Identify which cell holds the provided text, then report its (x, y) central coordinate. 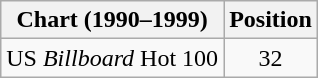
Chart (1990–1999) (112, 20)
32 (271, 58)
Position (271, 20)
US Billboard Hot 100 (112, 58)
